From the cell containing the given text, extract its center point as (X, Y) coordinate. 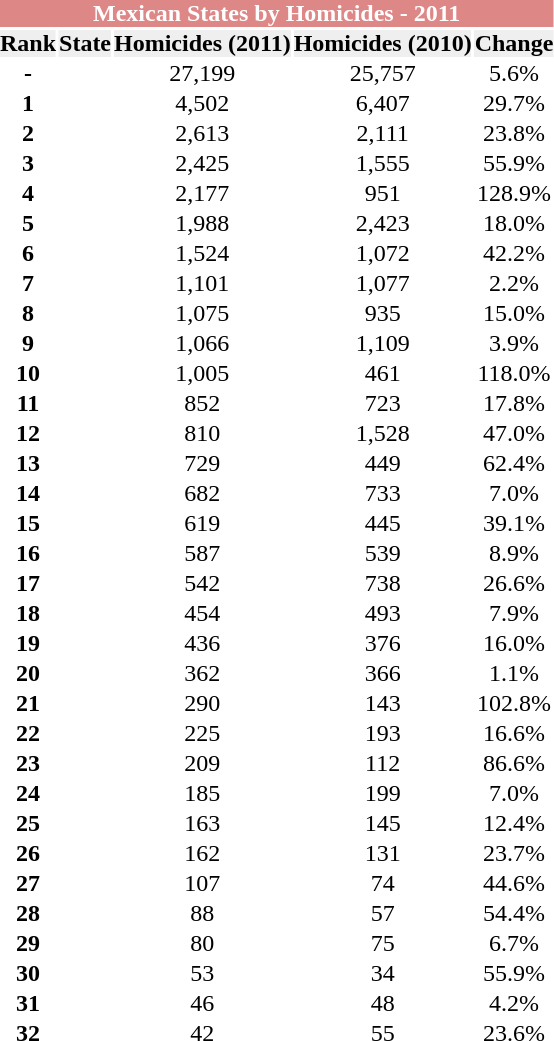
Rank (28, 44)
5.6% (514, 74)
9 (28, 344)
24 (28, 794)
185 (202, 794)
3.9% (514, 344)
2,111 (383, 134)
362 (202, 674)
15.0% (514, 314)
27 (28, 884)
2 (28, 134)
26.6% (514, 584)
54.4% (514, 914)
- (28, 74)
16.0% (514, 644)
376 (383, 644)
31 (28, 1004)
225 (202, 734)
118.0% (514, 374)
74 (383, 884)
4,502 (202, 104)
131 (383, 854)
1,077 (383, 284)
682 (202, 494)
State (85, 44)
454 (202, 614)
4 (28, 194)
145 (383, 824)
42.2% (514, 254)
8 (28, 314)
461 (383, 374)
729 (202, 464)
2,425 (202, 164)
539 (383, 554)
1,988 (202, 224)
53 (202, 974)
15 (28, 524)
28 (28, 914)
29 (28, 944)
6,407 (383, 104)
112 (383, 764)
80 (202, 944)
10 (28, 374)
19 (28, 644)
6.7% (514, 944)
12 (28, 434)
62.4% (514, 464)
445 (383, 524)
17 (28, 584)
6 (28, 254)
21 (28, 704)
4.2% (514, 1004)
366 (383, 674)
25,757 (383, 74)
11 (28, 404)
14 (28, 494)
209 (202, 764)
852 (202, 404)
48 (383, 1004)
810 (202, 434)
23.7% (514, 854)
75 (383, 944)
13 (28, 464)
1,524 (202, 254)
1,066 (202, 344)
1,075 (202, 314)
18 (28, 614)
1,072 (383, 254)
619 (202, 524)
17.8% (514, 404)
723 (383, 404)
Mexican States by Homicides - 2011 (276, 14)
Homicides (2011) (202, 44)
1,555 (383, 164)
1,101 (202, 284)
29.7% (514, 104)
449 (383, 464)
290 (202, 704)
57 (383, 914)
2.2% (514, 284)
47.0% (514, 434)
12.4% (514, 824)
587 (202, 554)
738 (383, 584)
8.9% (514, 554)
1,528 (383, 434)
542 (202, 584)
34 (383, 974)
39.1% (514, 524)
26 (28, 854)
102.8% (514, 704)
163 (202, 824)
1.1% (514, 674)
1,109 (383, 344)
7 (28, 284)
88 (202, 914)
1,005 (202, 374)
27,199 (202, 74)
436 (202, 644)
18.0% (514, 224)
22 (28, 734)
20 (28, 674)
3 (28, 164)
Change (514, 44)
2,177 (202, 194)
733 (383, 494)
493 (383, 614)
30 (28, 974)
86.6% (514, 764)
16 (28, 554)
5 (28, 224)
23.8% (514, 134)
199 (383, 794)
46 (202, 1004)
16.6% (514, 734)
143 (383, 704)
2,423 (383, 224)
1 (28, 104)
44.6% (514, 884)
Homicides (2010) (383, 44)
107 (202, 884)
935 (383, 314)
7.9% (514, 614)
2,613 (202, 134)
23 (28, 764)
162 (202, 854)
951 (383, 194)
128.9% (514, 194)
25 (28, 824)
193 (383, 734)
